Detect which cell encompasses the target text, then output its [x, y] center coordinate. 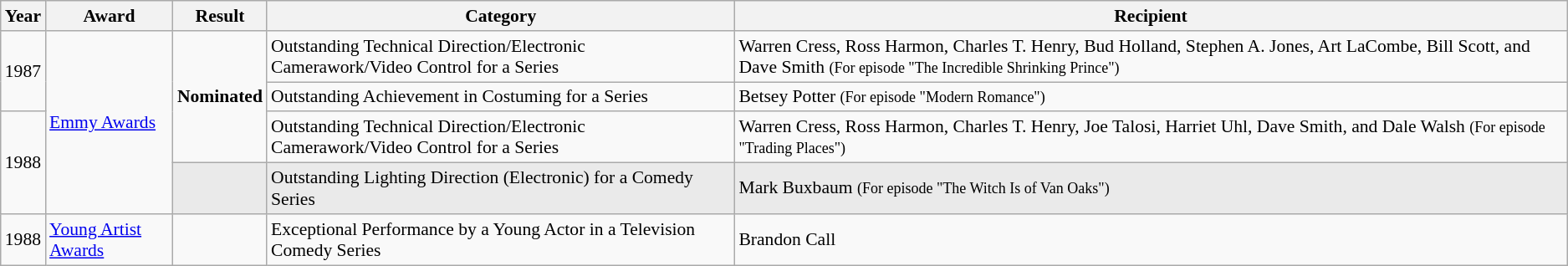
Outstanding Achievement in Costuming for a Series [500, 97]
Nominated [220, 97]
Result [220, 16]
Warren Cress, Ross Harmon, Charles T. Henry, Joe Talosi, Harriet Uhl, Dave Smith, and Dale Walsh (For episode "Trading Places") [1151, 137]
1987 [23, 72]
Exceptional Performance by a Young Actor in a Television Comedy Series [500, 239]
Mark Buxbaum (For episode "The Witch Is of Van Oaks") [1151, 189]
Brandon Call [1151, 239]
Emmy Awards [109, 122]
Category [500, 16]
Year [23, 16]
Award [109, 16]
Outstanding Lighting Direction (Electronic) for a Comedy Series [500, 189]
Betsey Potter (For episode "Modern Romance") [1151, 97]
Young Artist Awards [109, 239]
Recipient [1151, 16]
